Find where the given text appears and provide that cell's center as [X, Y] coordinate. 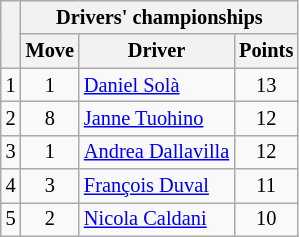
5 [11, 219]
10 [266, 219]
François Duval [156, 186]
8 [50, 118]
Drivers' championships [160, 17]
Nicola Caldani [156, 219]
Move [50, 51]
11 [266, 186]
Driver [156, 51]
Janne Tuohino [156, 118]
Points [266, 51]
Daniel Solà [156, 85]
Andrea Dallavilla [156, 152]
4 [11, 186]
13 [266, 85]
